For the text-containing cell, return its midpoint in [X, Y] coordinate format. 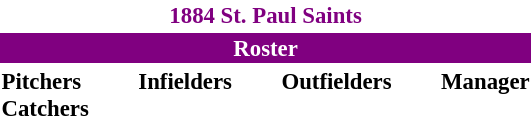
1884 St. Paul Saints [266, 15]
Roster [266, 48]
